Output the (x, y) coordinate of the center of the cell containing the given text.  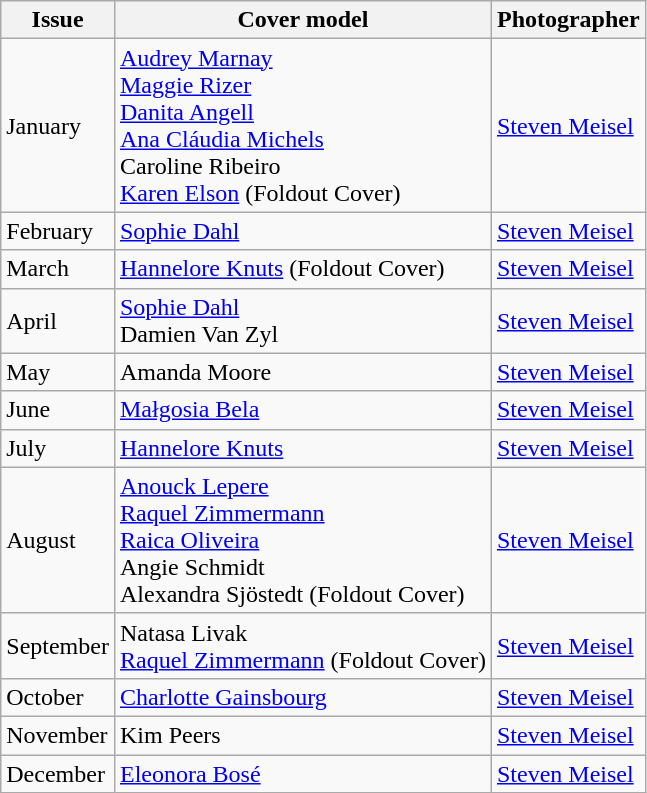
March (58, 269)
Amanda Moore (302, 372)
November (58, 735)
Kim Peers (302, 735)
Małgosia Bela (302, 410)
September (58, 646)
October (58, 697)
Sophie Dahl (302, 231)
Charlotte Gainsbourg (302, 697)
Eleonora Bosé (302, 773)
Cover model (302, 20)
Hannelore Knuts (Foldout Cover) (302, 269)
Photographer (568, 20)
Audrey MarnayMaggie RizerDanita AngellAna Cláudia MichelsCaroline RibeiroKaren Elson (Foldout Cover) (302, 126)
July (58, 448)
April (58, 320)
Issue (58, 20)
Sophie Dahl Damien Van Zyl (302, 320)
June (58, 410)
Hannelore Knuts (302, 448)
May (58, 372)
January (58, 126)
Natasa Livak Raquel Zimmermann (Foldout Cover) (302, 646)
December (58, 773)
August (58, 540)
Anouck LepereRaquel ZimmermannRaica OliveiraAngie SchmidtAlexandra Sjöstedt (Foldout Cover) (302, 540)
February (58, 231)
